For the text-containing cell, return its midpoint in [X, Y] coordinate format. 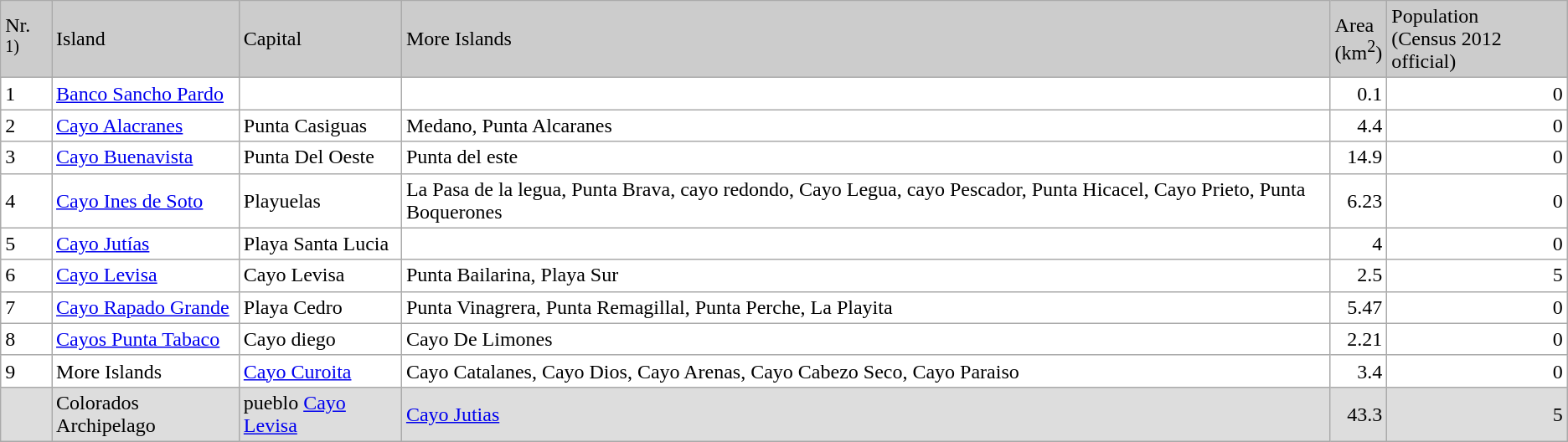
Capital [320, 39]
Cayo Jutías [146, 244]
Cayo Jutias [866, 414]
Playa Santa Lucia [320, 244]
1 [27, 94]
Banco Sancho Pardo [146, 94]
4.4 [1359, 126]
Cayo Rapado Grande [146, 307]
2.5 [1359, 275]
Punta Casiguas [320, 126]
Population(Census 2012 official) [1478, 39]
Area(km2) [1359, 39]
Punta del este [866, 157]
Island [146, 39]
7 [27, 307]
Punta Vinagrera, Punta Remagillal, Punta Perche, La Playita [866, 307]
2 [27, 126]
Colorados Archipelago [146, 414]
3.4 [1359, 371]
2.21 [1359, 339]
Cayo Buenavista [146, 157]
8 [27, 339]
6 [27, 275]
9 [27, 371]
3 [27, 157]
Cayo Curoita [320, 371]
Cayo Catalanes, Cayo Dios, Cayo Arenas, Cayo Cabezo Seco, Cayo Paraiso [866, 371]
La Pasa de la legua, Punta Brava, cayo redondo, Cayo Legua, cayo Pescador, Punta Hicacel, Cayo Prieto, Punta Boquerones [866, 201]
Cayos Punta Tabaco [146, 339]
Punta Del Oeste [320, 157]
Punta Bailarina, Playa Sur [866, 275]
43.3 [1359, 414]
Playa Cedro [320, 307]
pueblo Cayo Levisa [320, 414]
0.1 [1359, 94]
Cayo Ines de Soto [146, 201]
Medano, Punta Alcaranes [866, 126]
Playuelas [320, 201]
Nr. 1) [27, 39]
14.9 [1359, 157]
5.47 [1359, 307]
Cayo De Limones [866, 339]
Cayo Alacranes [146, 126]
6.23 [1359, 201]
Cayo diego [320, 339]
